Search for the cell housing the specified text and yield its [x, y] center coordinate. 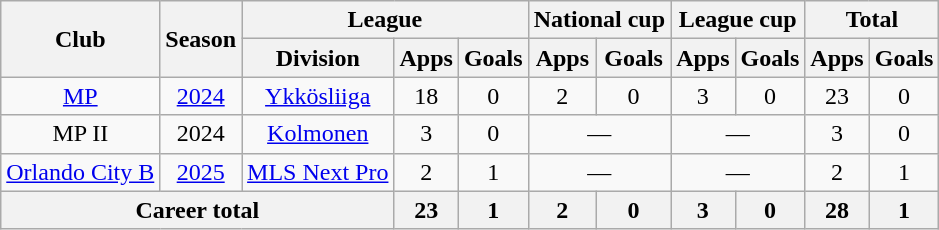
MP II [80, 134]
MP [80, 96]
Division [318, 58]
National cup [599, 20]
MLS Next Pro [318, 172]
Kolmonen [318, 134]
Season [201, 39]
Ykkösliiga [318, 96]
Club [80, 39]
Orlando City B [80, 172]
Total [872, 20]
2025 [201, 172]
18 [426, 96]
28 [837, 210]
Career total [198, 210]
League [386, 20]
League cup [738, 20]
